From the cell containing the given text, extract its center point as (x, y) coordinate. 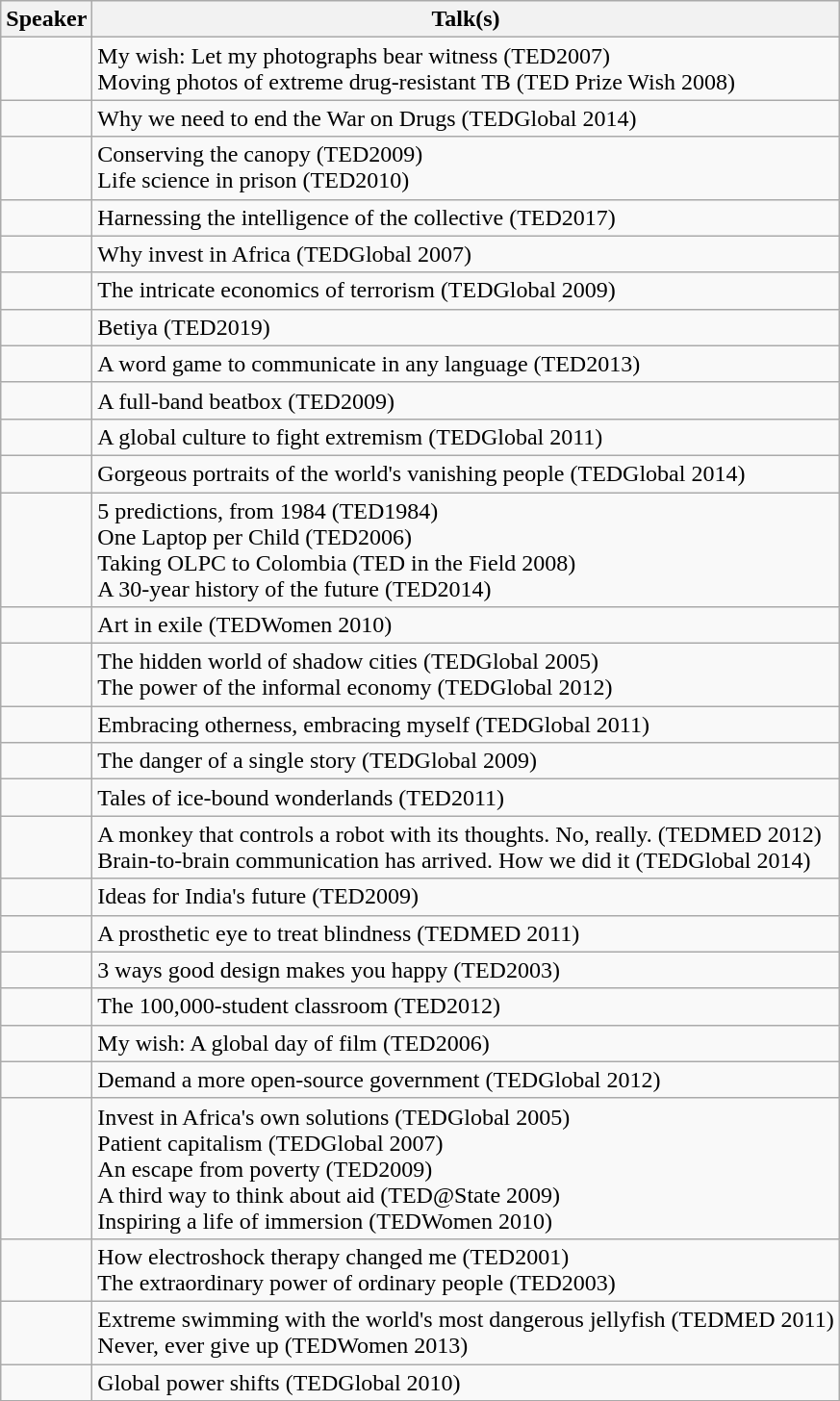
The danger of a single story (TEDGlobal 2009) (466, 761)
How electroshock therapy changed me (TED2001) The extraordinary power of ordinary people (TED2003) (466, 1270)
Ideas for India's future (TED2009) (466, 897)
Why we need to end the War on Drugs (TEDGlobal 2014) (466, 118)
3 ways good design makes you happy (TED2003) (466, 970)
Embracing otherness, embracing myself (TEDGlobal 2011) (466, 725)
Talk(s) (466, 19)
Global power shifts (TEDGlobal 2010) (466, 1383)
My wish: Let my photographs bear witness (TED2007) Moving photos of extreme drug-resistant TB (TED Prize Wish 2008) (466, 69)
A word game to communicate in any language (TED2013) (466, 364)
Harnessing the intelligence of the collective (TED2017) (466, 217)
The intricate economics of terrorism (TEDGlobal 2009) (466, 291)
Art in exile (TEDWomen 2010) (466, 625)
A global culture to fight extremism (TEDGlobal 2011) (466, 437)
Speaker (46, 19)
The hidden world of shadow cities (TEDGlobal 2005) The power of the informal economy (TEDGlobal 2012) (466, 675)
A full-band beatbox (TED2009) (466, 400)
A prosthetic eye to treat blindness (TEDMED 2011) (466, 933)
My wish: A global day of film (TED2006) (466, 1043)
Gorgeous portraits of the world's vanishing people (TEDGlobal 2014) (466, 473)
A monkey that controls a robot with its thoughts. No, really. (TEDMED 2012) Brain-to-brain communication has arrived. How we did it (TEDGlobal 2014) (466, 847)
The 100,000-student classroom (TED2012) (466, 1006)
Demand a more open-source government (TEDGlobal 2012) (466, 1080)
Extreme swimming with the world's most dangerous jellyfish (TEDMED 2011) Never, ever give up (TEDWomen 2013) (466, 1332)
Why invest in Africa (TEDGlobal 2007) (466, 254)
Tales of ice-bound wonderlands (TED2011) (466, 798)
Betiya (TED2019) (466, 327)
Conserving the canopy (TED2009) Life science in prison (TED2010) (466, 167)
